Return (X, Y) of the center of cell containing provided text 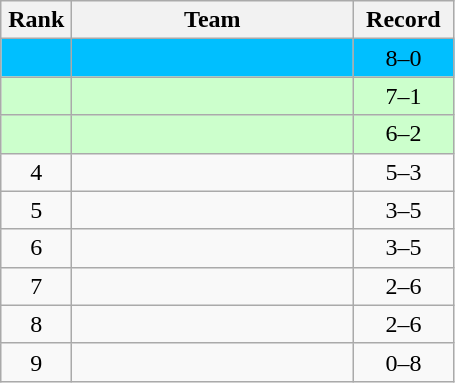
0–8 (404, 362)
Team (212, 20)
Record (404, 20)
6–2 (404, 134)
7 (36, 286)
9 (36, 362)
8 (36, 324)
6 (36, 248)
Rank (36, 20)
5–3 (404, 172)
4 (36, 172)
8–0 (404, 58)
5 (36, 210)
7–1 (404, 96)
